Identify which cell holds the provided text, then report its (x, y) central coordinate. 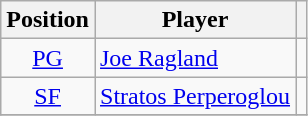
SF (48, 96)
Player (194, 20)
Joe Ragland (194, 58)
Stratos Perperoglou (194, 96)
Position (48, 20)
PG (48, 58)
